Search for the cell housing the specified text and yield its (x, y) center coordinate. 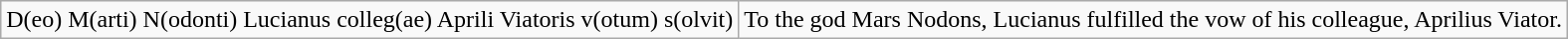
To the god Mars Nodons, Lucianus fulfilled the vow of his colleague, Aprilius Viator. (1153, 20)
D(eo) M(arti) N(odonti) Lucianus colleg(ae) Aprili Viatoris v(otum) s(olvit) (370, 20)
